Output the (X, Y) coordinate of the center of the cell containing the given text.  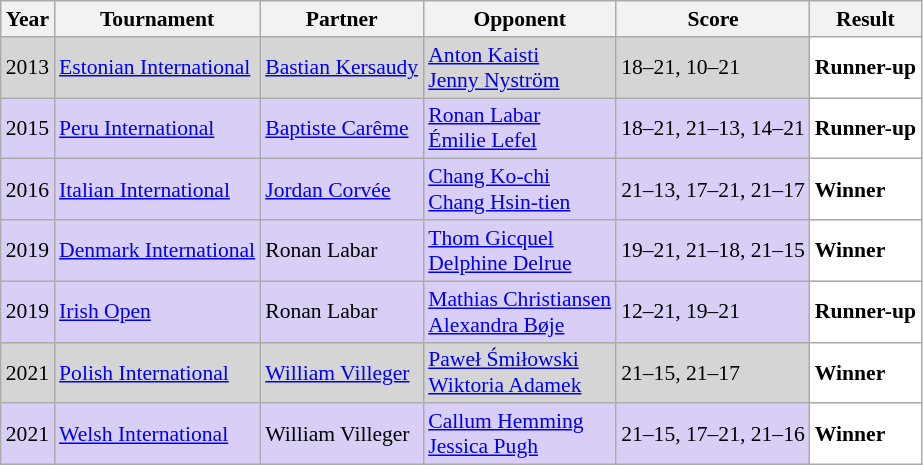
Chang Ko-chi Chang Hsin-tien (520, 190)
Denmark International (157, 250)
Paweł Śmiłowski Wiktoria Adamek (520, 372)
Year (28, 19)
Polish International (157, 372)
Irish Open (157, 312)
Anton Kaisti Jenny Nyström (520, 68)
Mathias Christiansen Alexandra Bøje (520, 312)
Thom Gicquel Delphine Delrue (520, 250)
Callum Hemming Jessica Pugh (520, 434)
Tournament (157, 19)
Result (866, 19)
2015 (28, 128)
12–21, 19–21 (713, 312)
18–21, 21–13, 14–21 (713, 128)
Italian International (157, 190)
18–21, 10–21 (713, 68)
Opponent (520, 19)
Baptiste Carême (342, 128)
21–13, 17–21, 21–17 (713, 190)
Ronan Labar Émilie Lefel (520, 128)
Jordan Corvée (342, 190)
2013 (28, 68)
Welsh International (157, 434)
19–21, 21–18, 21–15 (713, 250)
Estonian International (157, 68)
Partner (342, 19)
21–15, 21–17 (713, 372)
2016 (28, 190)
21–15, 17–21, 21–16 (713, 434)
Peru International (157, 128)
Bastian Kersaudy (342, 68)
Score (713, 19)
